Capture the cell that displays the provided text and extract its (x, y) central coordinate. 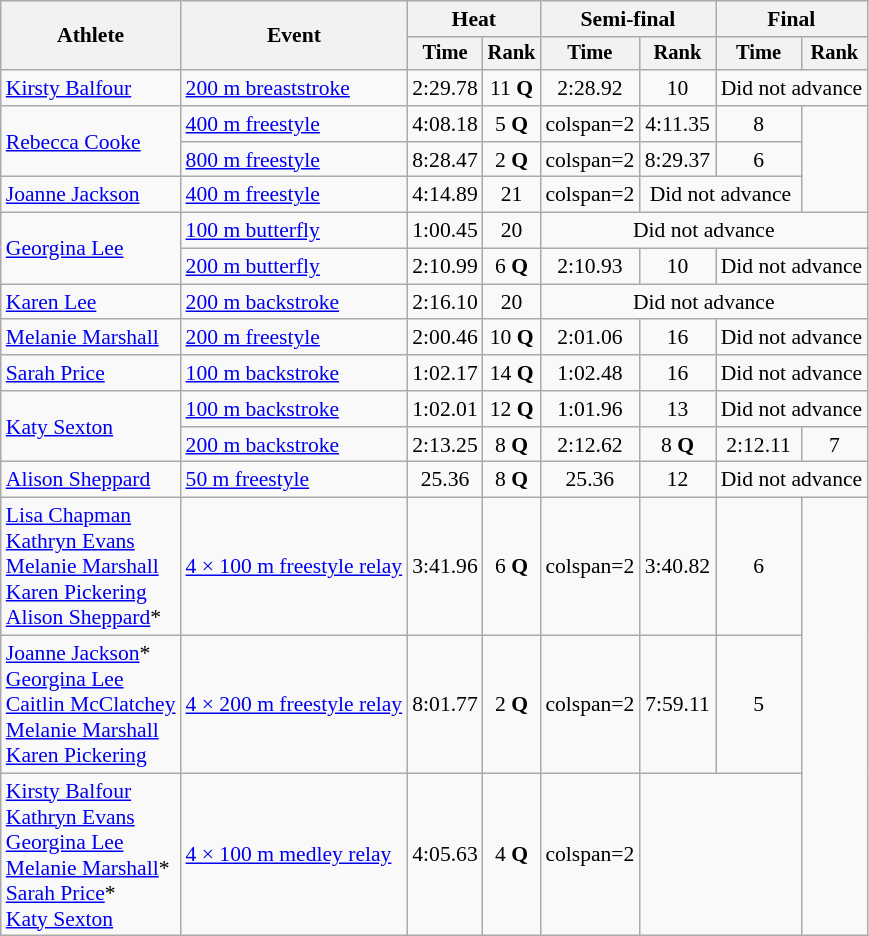
4:08.18 (444, 124)
4:14.89 (444, 195)
4 × 200 m freestyle relay (294, 705)
8 (759, 124)
200 m breaststroke (294, 88)
Joanne Jackson (91, 195)
4 × 100 m freestyle relay (294, 567)
Sarah Price (91, 373)
12 (677, 480)
11 Q (512, 88)
1:02.48 (590, 373)
8:28.47 (444, 160)
200 m butterfly (294, 267)
Athlete (91, 36)
2:00.46 (444, 338)
Katy Sexton (91, 426)
Event (294, 36)
1:02.01 (444, 409)
Semi-final (628, 19)
Joanne Jackson*Georgina LeeCaitlin McClatcheyMelanie MarshallKaren Pickering (91, 705)
800 m freestyle (294, 160)
Kirsty Balfour (91, 88)
5 (759, 705)
2:29.78 (444, 88)
1:02.17 (444, 373)
4:05.63 (444, 854)
7:59.11 (677, 705)
2:13.25 (444, 445)
Heat (474, 19)
Alison Sheppard (91, 480)
3:40.82 (677, 567)
1:01.96 (590, 409)
50 m freestyle (294, 480)
200 m freestyle (294, 338)
21 (512, 195)
4 Q (512, 854)
7 (835, 445)
8:01.77 (444, 705)
Georgina Lee (91, 248)
12 Q (512, 409)
10 Q (512, 338)
5 Q (512, 124)
Kirsty BalfourKathryn EvansGeorgina LeeMelanie Marshall*Sarah Price*Katy Sexton (91, 854)
4 × 100 m medley relay (294, 854)
2:28.92 (590, 88)
2:16.10 (444, 302)
Final (792, 19)
14 Q (512, 373)
100 m butterfly (294, 231)
1:00.45 (444, 231)
8:29.37 (677, 160)
Melanie Marshall (91, 338)
Karen Lee (91, 302)
2:12.11 (759, 445)
Lisa ChapmanKathryn EvansMelanie MarshallKaren PickeringAlison Sheppard* (91, 567)
2:10.99 (444, 267)
4:11.35 (677, 124)
13 (677, 409)
2:10.93 (590, 267)
2:01.06 (590, 338)
Rebecca Cooke (91, 142)
3:41.96 (444, 567)
2:12.62 (590, 445)
